For the text-containing cell, return its midpoint in [x, y] coordinate format. 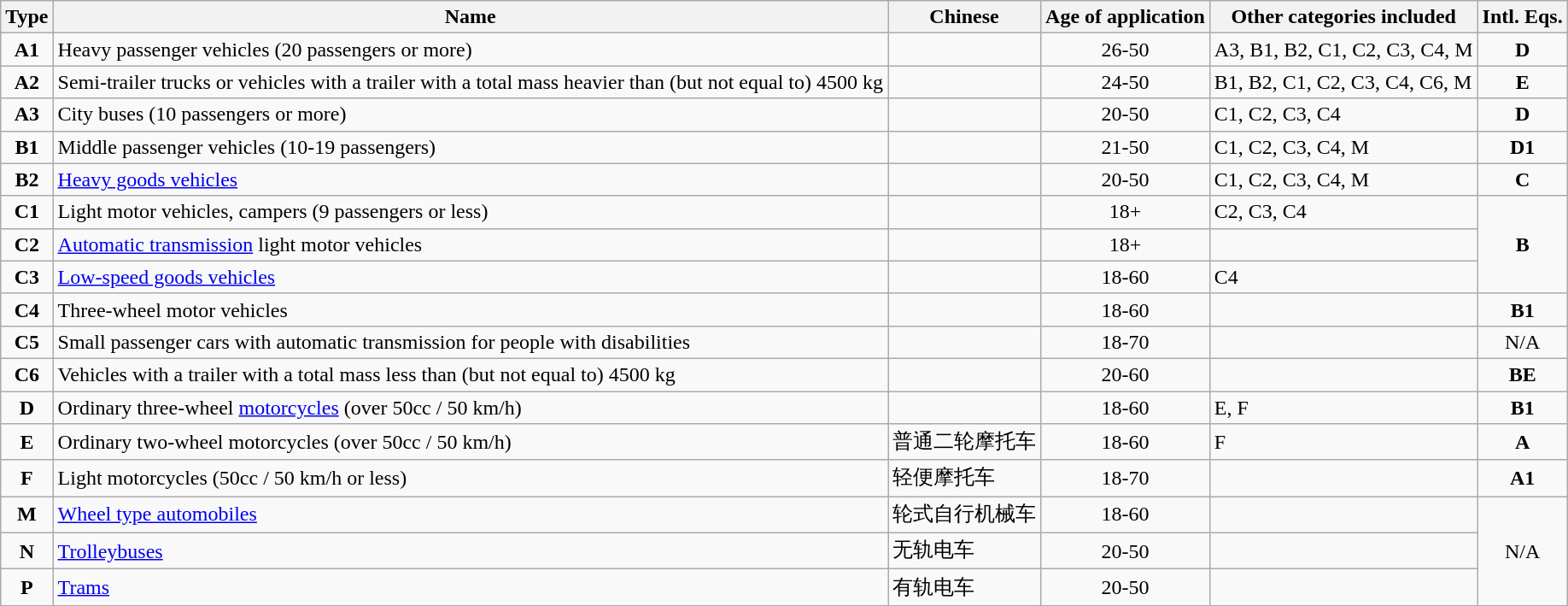
B [1522, 244]
D1 [1522, 147]
Chinese [965, 17]
City buses (10 passengers or more) [470, 115]
C1 [27, 212]
B2 [27, 179]
Light motorcycles (50cc / 50 km/h or less) [470, 479]
Name [470, 17]
C5 [27, 342]
Three-wheel motor vehicles [470, 309]
Semi-trailer trucks or vehicles with a trailer with a total mass heavier than (but not equal to) 4500 kg [470, 82]
无轨电车 [965, 550]
A [1522, 443]
Ordinary two-wheel motorcycles (over 50cc / 50 km/h) [470, 443]
A2 [27, 82]
C6 [27, 374]
Wheel type automobiles [470, 515]
Heavy goods vehicles [470, 179]
Automatic transmission light motor vehicles [470, 244]
Low-speed goods vehicles [470, 277]
Trams [470, 588]
Vehicles with a trailer with a total mass less than (but not equal to) 4500 kg [470, 374]
轻便摩托车 [965, 479]
Intl. Eqs. [1522, 17]
有轨电车 [965, 588]
B1, B2, C1, C2, C3, C4, C6, M [1343, 82]
Age of application [1126, 17]
Type [27, 17]
普通二轮摩托车 [965, 443]
20-60 [1126, 374]
Middle passenger vehicles (10-19 passengers) [470, 147]
C [1522, 179]
C1, C2, C3, C4 [1343, 115]
P [27, 588]
26-50 [1126, 50]
N [27, 550]
Trolleybuses [470, 550]
Other categories included [1343, 17]
21-50 [1126, 147]
A3, B1, B2, C1, C2, C3, C4, M [1343, 50]
Heavy passenger vehicles (20 passengers or more) [470, 50]
Ordinary three-wheel motorcycles (over 50cc / 50 km/h) [470, 408]
24-50 [1126, 82]
C2 [27, 244]
C3 [27, 277]
BE [1522, 374]
A3 [27, 115]
Light motor vehicles, campers (9 passengers or less) [470, 212]
C2, C3, C4 [1343, 212]
轮式自行机械车 [965, 515]
E, F [1343, 408]
Small passenger cars with automatic transmission for people with disabilities [470, 342]
M [27, 515]
